Detect which cell encompasses the target text, then output its [x, y] center coordinate. 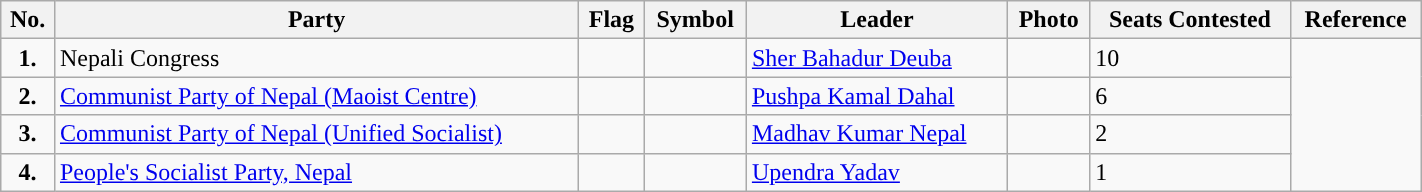
10 [1190, 58]
No. [28, 20]
2 [1190, 134]
Sher Bahadur Deuba [876, 58]
4. [28, 172]
Reference [1356, 20]
Upendra Yadav [876, 172]
2. [28, 96]
Party [316, 20]
Leader [876, 20]
Flag [612, 20]
Communist Party of Nepal (Maoist Centre) [316, 96]
People's Socialist Party, Nepal [316, 172]
1 [1190, 172]
Communist Party of Nepal (Unified Socialist) [316, 134]
6 [1190, 96]
Photo [1049, 20]
3. [28, 134]
Symbol [695, 20]
Seats Contested [1190, 20]
Pushpa Kamal Dahal [876, 96]
1. [28, 58]
Nepali Congress [316, 58]
Madhav Kumar Nepal [876, 134]
